Find where the given text appears and provide that cell's center as [x, y] coordinate. 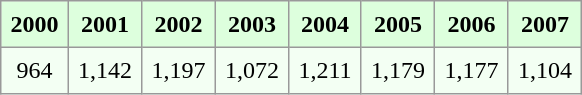
1,177 [472, 70]
964 [35, 70]
2007 [545, 24]
2003 [252, 24]
1,072 [252, 70]
2005 [398, 24]
2001 [105, 24]
1,211 [326, 70]
2004 [326, 24]
1,179 [398, 70]
2000 [35, 24]
2006 [472, 24]
1,197 [179, 70]
1,104 [545, 70]
1,142 [105, 70]
2002 [179, 24]
